Capture the cell that displays the provided text and extract its (X, Y) central coordinate. 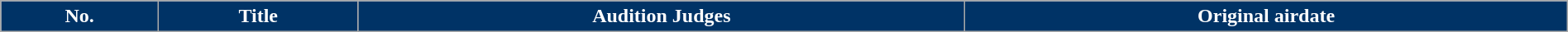
Title (258, 16)
No. (79, 16)
Audition Judges (662, 16)
Original airdate (1266, 16)
